Capture the cell that displays the provided text and extract its [x, y] central coordinate. 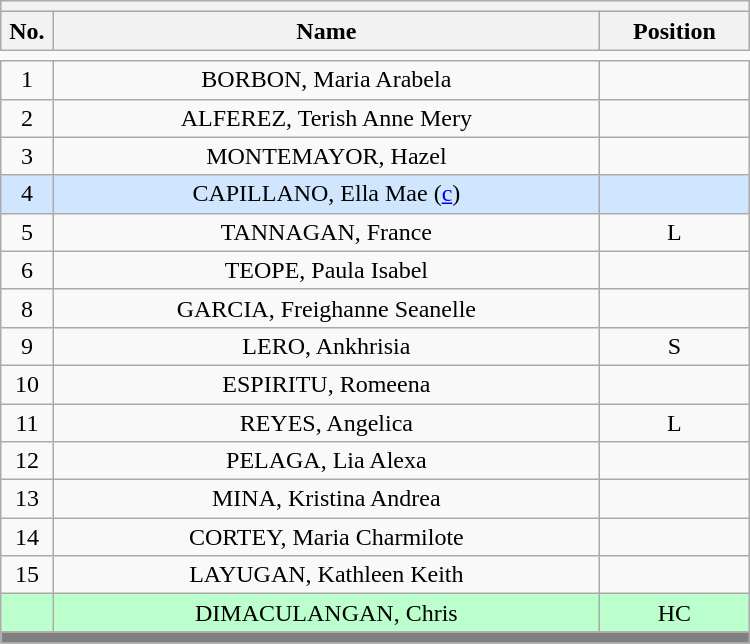
11 [27, 423]
Name [326, 31]
3 [27, 156]
REYES, Angelica [326, 423]
5 [27, 232]
10 [27, 384]
6 [27, 270]
LERO, Ankhrisia [326, 346]
8 [27, 308]
9 [27, 346]
ALFEREZ, Terish Anne Mery [326, 118]
GARCIA, Freighanne Seanelle [326, 308]
TEOPE, Paula Isabel [326, 270]
CAPILLANO, Ella Mae (c) [326, 194]
S [675, 346]
MINA, Kristina Andrea [326, 499]
PELAGA, Lia Alexa [326, 461]
12 [27, 461]
HC [675, 613]
LAYUGAN, Kathleen Keith [326, 575]
MONTEMAYOR, Hazel [326, 156]
Position [675, 31]
BORBON, Maria Arabela [326, 80]
TANNAGAN, France [326, 232]
14 [27, 537]
DIMACULANGAN, Chris [326, 613]
ESPIRITU, Romeena [326, 384]
1 [27, 80]
2 [27, 118]
CORTEY, Maria Charmilote [326, 537]
15 [27, 575]
13 [27, 499]
No. [27, 31]
4 [27, 194]
